Extract the (X, Y) coordinate from the center of the cell holding the provided text.  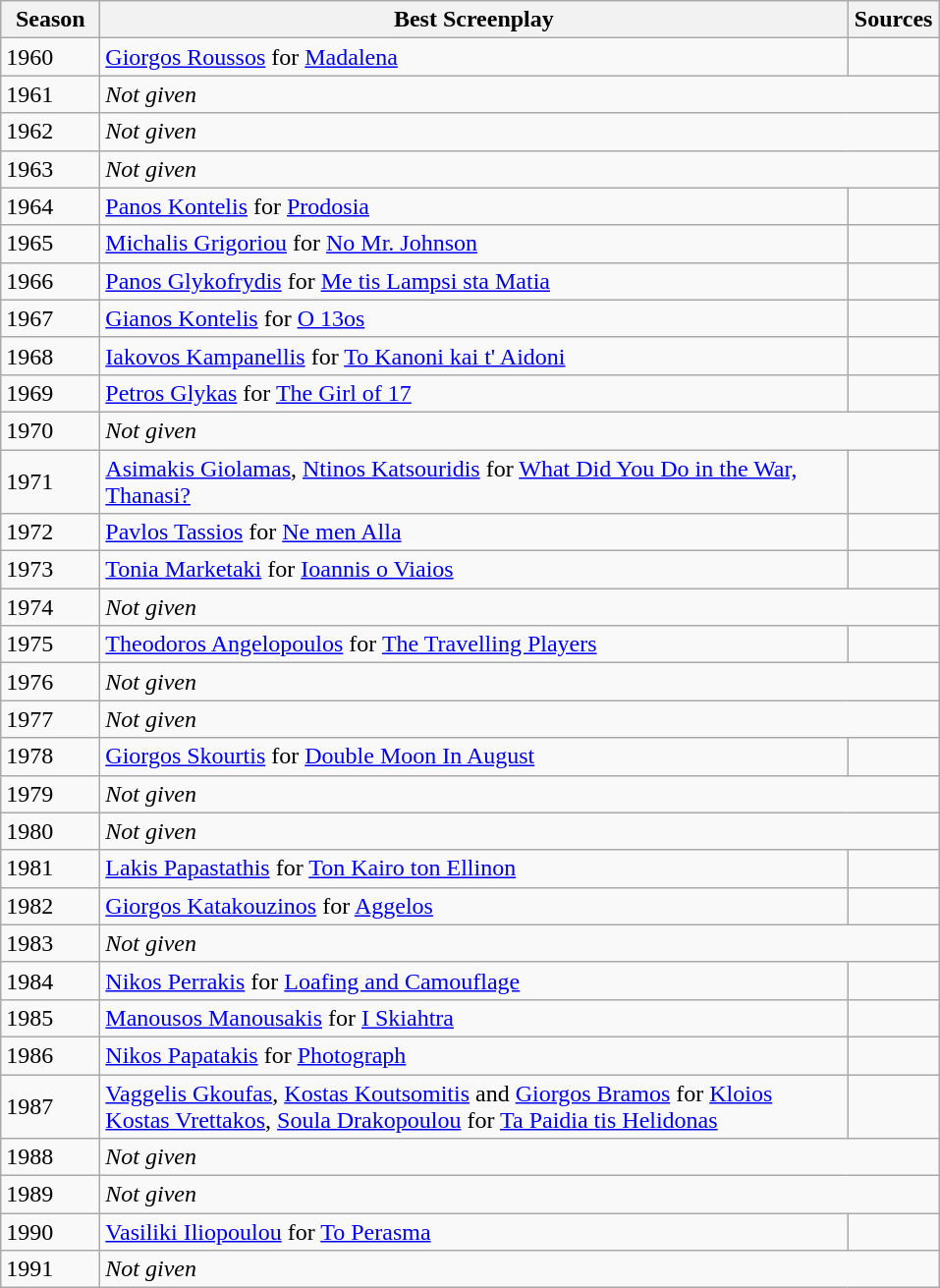
Panos Glykofrydis for Me tis Lampsi sta Matia (473, 281)
Manousos Manousakis for I Skiahtra (473, 1018)
1973 (51, 570)
Petros Glykas for The Girl of 17 (473, 393)
Iakovos Kampanellis for To Kanoni kai t' Aidoni (473, 356)
1968 (51, 356)
1977 (51, 719)
1990 (51, 1232)
1986 (51, 1055)
Giorgos Skourtis for Double Moon In August (473, 756)
Panos Kontelis for Prodosia (473, 206)
1963 (51, 169)
Nikos Perrakis for Loafing and Camouflage (473, 980)
Michalis Grigoriou for No Mr. Johnson (473, 244)
Theodoros Angelopoulos for The Travelling Players (473, 644)
1985 (51, 1018)
Tonia Marketaki for Ioannis o Viaios (473, 570)
1960 (51, 57)
Asimakis Giolamas, Ntinos Katsouridis for What Did You Do in the War, Thanasi? (473, 481)
1971 (51, 481)
1976 (51, 682)
1975 (51, 644)
1980 (51, 831)
Vaggelis Gkoufas, Kostas Koutsomitis and Giorgos Bramos for KloiosKostas Vrettakos, Soula Drakopoulou for Ta Paidia tis Helidonas (473, 1106)
1991 (51, 1269)
Sources (894, 20)
1979 (51, 794)
1969 (51, 393)
1984 (51, 980)
1965 (51, 244)
Lakis Papastathis for Ton Kairo ton Ellinon (473, 868)
Season (51, 20)
1961 (51, 94)
1983 (51, 943)
Gianos Kontelis for O 13os (473, 318)
1978 (51, 756)
Vasiliki Iliopoulou for To Perasma (473, 1232)
Giorgos Roussos for Madalena (473, 57)
Pavlos Tassios for Ne men Alla (473, 532)
1964 (51, 206)
1970 (51, 430)
1988 (51, 1157)
1972 (51, 532)
1981 (51, 868)
1982 (51, 906)
1967 (51, 318)
Giorgos Katakouzinos for Aggelos (473, 906)
Nikos Papatakis for Photograph (473, 1055)
1962 (51, 132)
1974 (51, 607)
Best Screenplay (473, 20)
1989 (51, 1195)
1966 (51, 281)
1987 (51, 1106)
